Determine the [X, Y] coordinate at the center of the cell enclosing the given text.  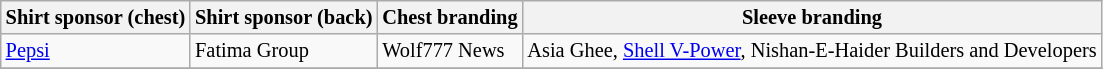
Wolf777 News [450, 51]
Shirt sponsor (back) [284, 17]
Sleeve branding [812, 17]
Asia Ghee, Shell V-Power, Nishan-E-Haider Builders and Developers [812, 51]
Fatima Group [284, 51]
Pepsi [96, 51]
Chest branding [450, 17]
Shirt sponsor (chest) [96, 17]
